Detect which cell encompasses the target text, then output its [x, y] center coordinate. 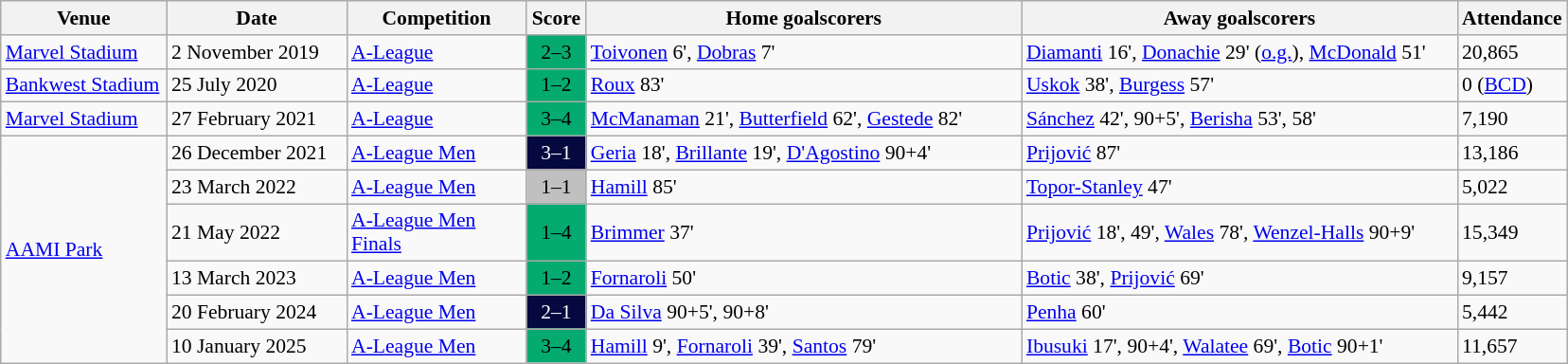
25 July 2020 [257, 85]
Score [557, 18]
McManaman 21', Butterfield 62', Gestede 82' [804, 119]
Bankwest Stadium [83, 85]
Competition [437, 18]
11,657 [1512, 346]
Geria 18', Brillante 19', D'Agostino 90+4' [804, 154]
AAMI Park [83, 250]
Topor-Stanley 47' [1239, 187]
7,190 [1512, 119]
Da Silva 90+5', 90+8' [804, 313]
Sánchez 42', 90+5', Berisha 53', 58' [1239, 119]
2–3 [557, 52]
13,186 [1512, 154]
Venue [83, 18]
Diamanti 16', Donachie 29' (o.g.), McDonald 51' [1239, 52]
Brimmer 37' [804, 233]
26 December 2021 [257, 154]
5,442 [1512, 313]
Hamill 85' [804, 187]
20,865 [1512, 52]
2–1 [557, 313]
Away goalscorers [1239, 18]
20 February 2024 [257, 313]
27 February 2021 [257, 119]
0 (BCD) [1512, 85]
21 May 2022 [257, 233]
15,349 [1512, 233]
Ibusuki 17', 90+4', Walatee 69', Botic 90+1' [1239, 346]
23 March 2022 [257, 187]
Roux 83' [804, 85]
Botic 38', Prijović 69' [1239, 279]
A-League Men Finals [437, 233]
1–4 [557, 233]
Date [257, 18]
Prijović 87' [1239, 154]
13 March 2023 [257, 279]
Hamill 9', Fornaroli 39', Santos 79' [804, 346]
2 November 2019 [257, 52]
Prijović 18', 49', Wales 78', Wenzel-Halls 90+9' [1239, 233]
3–1 [557, 154]
Home goalscorers [804, 18]
1–1 [557, 187]
Attendance [1512, 18]
Penha 60' [1239, 313]
Uskok 38', Burgess 57' [1239, 85]
Toivonen 6', Dobras 7' [804, 52]
9,157 [1512, 279]
5,022 [1512, 187]
Fornaroli 50' [804, 279]
10 January 2025 [257, 346]
